Output the (x, y) coordinate of the center of the cell containing the given text.  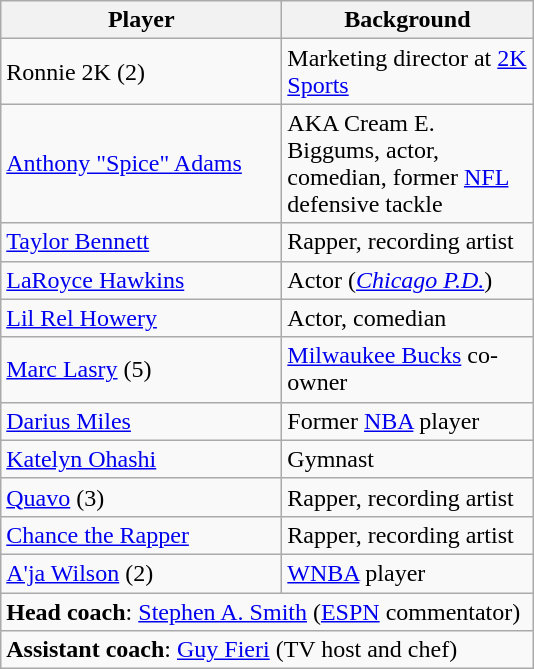
Katelyn Ohashi (142, 459)
LaRoyce Hawkins (142, 280)
A'ja Wilson (2) (142, 573)
Marc Lasry (5) (142, 370)
Marketing director at 2K Sports (408, 72)
Head coach: Stephen A. Smith (ESPN commentator) (267, 611)
Actor, comedian (408, 318)
Milwaukee Bucks co-owner (408, 370)
Player (142, 20)
Former NBA player (408, 421)
Taylor Bennett (142, 242)
AKA Cream E. Biggums, actor, comedian, former NFL defensive tackle (408, 164)
Assistant coach: Guy Fieri (TV host and chef) (267, 650)
Quavo (3) (142, 497)
Lil Rel Howery (142, 318)
Background (408, 20)
WNBA player (408, 573)
Darius Miles (142, 421)
Chance the Rapper (142, 535)
Ronnie 2K (2) (142, 72)
Gymnast (408, 459)
Anthony "Spice" Adams (142, 164)
Actor (Chicago P.D.) (408, 280)
